Return (x, y) of the center of cell containing provided text 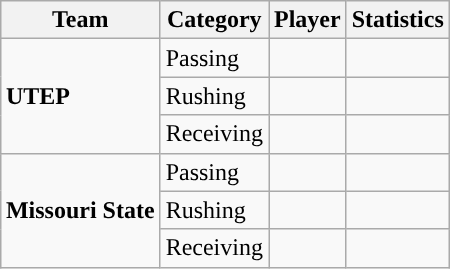
Statistics (398, 20)
Team (80, 20)
Player (307, 20)
Category (214, 20)
Missouri State (80, 210)
UTEP (80, 96)
